Scan for the cell matching the given text and deliver its [x, y] coordinate at center. 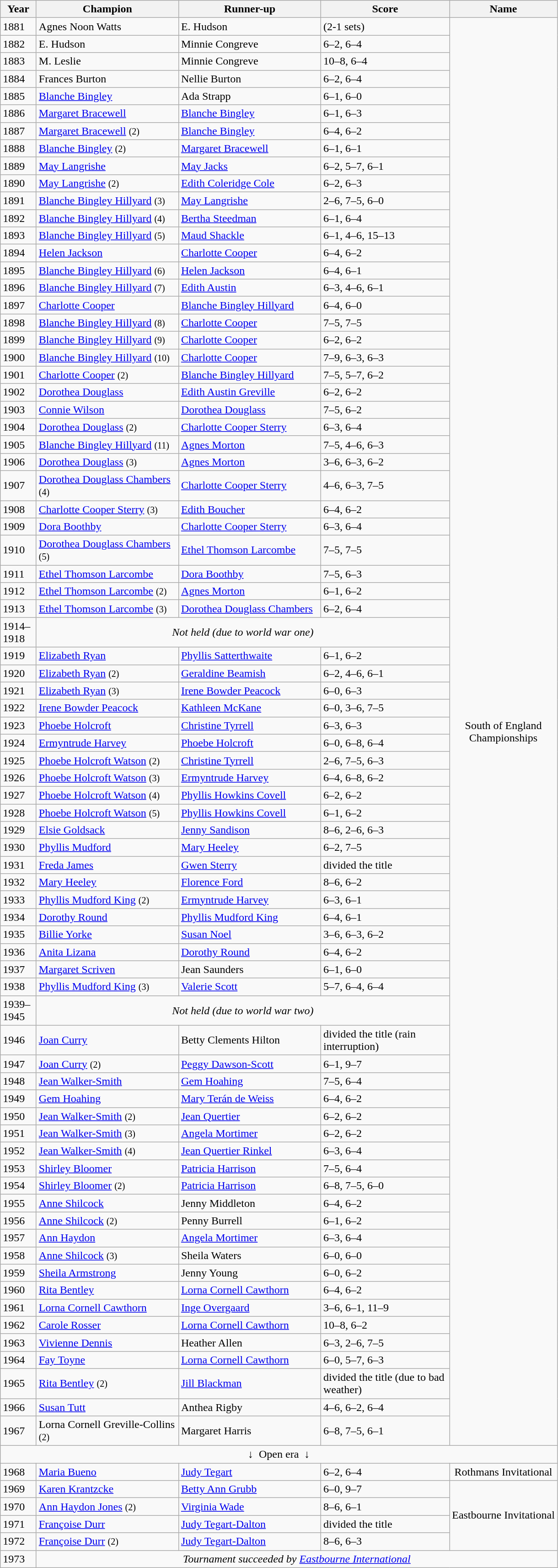
Nellie Burton [250, 79]
Charlotte Cooper (2) [107, 375]
1952 [18, 1151]
Rothmans Invitational [503, 1472]
Charlotte Cooper Sterry (3) [107, 509]
1882 [18, 44]
1897 [18, 305]
1912 [18, 591]
Billie Yorke [107, 935]
1911 [18, 574]
10–8, 6–2 [385, 1325]
Sheila Armstrong [107, 1273]
1971 [18, 1524]
6–0, 9–7 [385, 1489]
Blanche Bingley Hillyard (9) [107, 340]
Penny Burrell [250, 1221]
Phyllis Mudford King (3) [107, 987]
1894 [18, 253]
6–3, 4–6, 6–1 [385, 288]
1899 [18, 340]
Blanche Bingley Hillyard (6) [107, 270]
1946 [18, 1040]
6–3, 6–3 [385, 725]
1906 [18, 462]
Elizabeth Ryan (3) [107, 691]
Ann Haydon [107, 1238]
Geraldine Beamish [250, 673]
1950 [18, 1116]
1904 [18, 427]
10–8, 6–4 [385, 61]
1937 [18, 969]
3–6, 6–1, 11–9 [385, 1308]
divided the title (rain interruption) [385, 1040]
Elizabeth Ryan [107, 656]
1948 [18, 1081]
6–1, 9–7 [385, 1064]
1928 [18, 812]
1931 [18, 865]
7–5, 4–6, 6–3 [385, 444]
1956 [18, 1221]
Betty Ann Grubb [250, 1489]
Name [503, 9]
1968 [18, 1472]
Score [385, 9]
1961 [18, 1308]
Not held (due to world war one) [242, 633]
5–7, 6–4, 6–4 [385, 987]
Phoebe Holcroft Watson (2) [107, 760]
Anne Shilcock (3) [107, 1255]
Frances Burton [107, 79]
1926 [18, 778]
Susan Noel [250, 935]
Anthea Rigby [250, 1407]
1932 [18, 882]
7–5, 6–3 [385, 574]
1907 [18, 485]
Valerie Scott [250, 987]
Connie Wilson [107, 410]
1921 [18, 691]
1898 [18, 323]
1958 [18, 1255]
1962 [18, 1325]
Runner-up [250, 9]
1964 [18, 1360]
Joan Curry (2) [107, 1064]
Rita Bentley [107, 1290]
Shirley Bloomer (2) [107, 1186]
Edith Boucher [250, 509]
Susan Tutt [107, 1407]
Phyllis Mudford [107, 848]
Rita Bentley (2) [107, 1383]
6–0, 6–3 [385, 691]
1972 [18, 1541]
1973 [18, 1559]
Phyllis Mudford King (2) [107, 900]
1925 [18, 760]
8–6, 2–6, 6–3 [385, 830]
1934 [18, 917]
8–6, 6–1 [385, 1507]
1954 [18, 1186]
Joan Curry [107, 1040]
Ethel Thomson Larcombe (3) [107, 609]
1970 [18, 1507]
↓ Open era ↓ [279, 1454]
1923 [18, 725]
1892 [18, 218]
Edith Coleridge Cole [250, 183]
6–2, 4–6, 6–1 [385, 673]
1957 [18, 1238]
Tournament succeeded by Eastbourne International [296, 1559]
8–6, 6–3 [385, 1541]
7–9, 6–3, 6–3 [385, 357]
Inge Overgaard [250, 1308]
Maud Shackle [250, 236]
1953 [18, 1168]
2–6, 7–5, 6–0 [385, 200]
6–2, 6–3 [385, 183]
Dorothea Douglass Chambers [250, 609]
M. Leslie [107, 61]
1960 [18, 1290]
Shirley Bloomer [107, 1168]
6–0, 5–7, 6–3 [385, 1360]
1933 [18, 900]
1930 [18, 848]
Dorothea Douglass (2) [107, 427]
6–3, 2–6, 7–5 [385, 1342]
Elsie Goldsack [107, 830]
Gwen Sterry [250, 865]
1929 [18, 830]
6–8, 7–5, 6–0 [385, 1186]
6–0, 6–8, 6–4 [385, 743]
Jenny Sandison [250, 830]
1902 [18, 392]
Carole Rosser [107, 1325]
Not held (due to world war two) [242, 1011]
(2-1 sets) [385, 27]
1935 [18, 935]
2–6, 7–5, 6–3 [385, 760]
Phyllis Satterthwaite [250, 656]
1924 [18, 743]
1920 [18, 673]
Jill Blackman [250, 1383]
1947 [18, 1064]
Florence Ford [250, 882]
4–6, 6–3, 7–5 [385, 485]
1905 [18, 444]
1938 [18, 987]
1914–1918 [18, 633]
Heather Allen [250, 1342]
1955 [18, 1203]
Agnes Noon Watts [107, 27]
6–4, 6–8, 6–2 [385, 778]
1886 [18, 114]
Eastbourne Invitational [503, 1515]
7–5, 6–2 [385, 410]
Betty Clements Hilton [250, 1040]
Blanche Bingley Hillyard (4) [107, 218]
Jean Walker-Smith (2) [107, 1116]
Anita Lizana [107, 952]
Margaret Scriven [107, 969]
1901 [18, 375]
Margaret Harris [250, 1431]
Jean Quertier [250, 1116]
Ann Haydon Jones (2) [107, 1507]
Jean Walker-Smith [107, 1081]
Champion [107, 9]
Margaret Bracewell (2) [107, 131]
6–0, 6–0 [385, 1255]
May Jacks [250, 166]
Lorna Cornell Greville-Collins (2) [107, 1431]
Virginia Wade [250, 1507]
1939–1945 [18, 1011]
1888 [18, 148]
1965 [18, 1383]
Dorothea Douglass Chambers (5) [107, 550]
Blanche Bingley Hillyard (3) [107, 200]
6–2, 7–5 [385, 848]
divided the title (due to bad weather) [385, 1383]
Judy Tegart [250, 1472]
1949 [18, 1098]
Fay Toyne [107, 1360]
Edith Austin Greville [250, 392]
1913 [18, 609]
Jean Walker-Smith (3) [107, 1134]
1895 [18, 270]
1922 [18, 708]
Phoebe Holcroft Watson (5) [107, 812]
South of England Championships [503, 732]
1951 [18, 1134]
Sheila Waters [250, 1255]
1936 [18, 952]
1889 [18, 166]
Jenny Young [250, 1273]
1959 [18, 1273]
Dorothea Douglass Chambers (4) [107, 485]
1896 [18, 288]
Jean Walker-Smith (4) [107, 1151]
Dorothea Douglass (3) [107, 462]
Mary Terán de Weiss [250, 1098]
Kathleen McKane [250, 708]
4–6, 6–2, 6–4 [385, 1407]
6–1, 6–3 [385, 114]
Phoebe Holcroft Watson (4) [107, 795]
6–0, 3–6, 7–5 [385, 708]
Edith Austin [250, 288]
Blanche Bingley Hillyard (7) [107, 288]
Ada Strapp [250, 96]
1966 [18, 1407]
Freda James [107, 865]
Blanche Bingley Hillyard (10) [107, 357]
Jean Quertier Rinkel [250, 1151]
May Langrishe (2) [107, 183]
6–1, 4–6, 15–13 [385, 236]
Jean Saunders [250, 969]
Françoise Durr [107, 1524]
6–3, 6–1 [385, 900]
Bertha Steedman [250, 218]
1967 [18, 1431]
Phyllis Mudford King [250, 917]
6–2, 5–7, 6–1 [385, 166]
1884 [18, 79]
6–8, 7–5, 6–1 [385, 1431]
Elizabeth Ryan (2) [107, 673]
1903 [18, 410]
1881 [18, 27]
1893 [18, 236]
1885 [18, 96]
Blanche Bingley Hillyard (5) [107, 236]
8–6, 6–2 [385, 882]
Karen Krantzcke [107, 1489]
7–5, 5–7, 6–2 [385, 375]
1927 [18, 795]
1891 [18, 200]
1969 [18, 1489]
Anne Shilcock (2) [107, 1221]
Françoise Durr (2) [107, 1541]
1910 [18, 550]
1890 [18, 183]
Blanche Bingley Hillyard (11) [107, 444]
1900 [18, 357]
1887 [18, 131]
1883 [18, 61]
Anne Shilcock [107, 1203]
1908 [18, 509]
Vivienne Dennis [107, 1342]
Ethel Thomson Larcombe (2) [107, 591]
6–1, 6–1 [385, 148]
1909 [18, 527]
Maria Bueno [107, 1472]
Blanche Bingley (2) [107, 148]
1919 [18, 656]
Blanche Bingley Hillyard (8) [107, 323]
6–4, 6–0 [385, 305]
Jenny Middleton [250, 1203]
6–0, 6–2 [385, 1273]
Peggy Dawson-Scott [250, 1064]
Year [18, 9]
Phoebe Holcroft Watson (3) [107, 778]
1963 [18, 1342]
6–1, 6–4 [385, 218]
